Extract the [x, y] coordinate from the center of the cell holding the provided text.  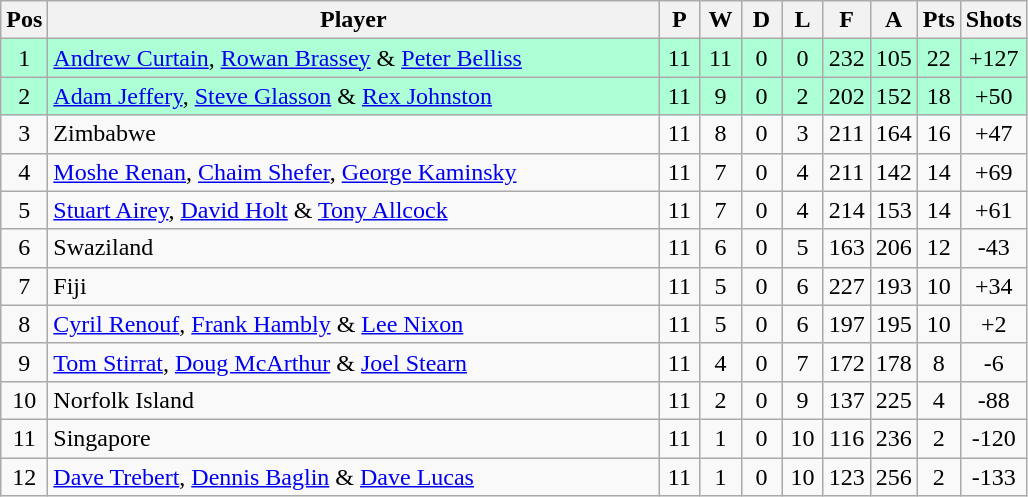
232 [846, 58]
-133 [994, 477]
P [680, 20]
Moshe Renan, Chaim Shefer, George Kaminsky [354, 172]
256 [894, 477]
18 [938, 96]
Stuart Airey, David Holt & Tony Allcock [354, 210]
+34 [994, 286]
Pts [938, 20]
123 [846, 477]
A [894, 20]
152 [894, 96]
163 [846, 248]
Pos [24, 20]
Player [354, 20]
137 [846, 400]
L [802, 20]
214 [846, 210]
+47 [994, 134]
197 [846, 324]
172 [846, 362]
Adam Jeffery, Steve Glasson & Rex Johnston [354, 96]
195 [894, 324]
+127 [994, 58]
+2 [994, 324]
193 [894, 286]
178 [894, 362]
F [846, 20]
-43 [994, 248]
116 [846, 438]
+50 [994, 96]
206 [894, 248]
Singapore [354, 438]
Swaziland [354, 248]
202 [846, 96]
W [720, 20]
22 [938, 58]
+61 [994, 210]
Shots [994, 20]
Fiji [354, 286]
Andrew Curtain, Rowan Brassey & Peter Belliss [354, 58]
-6 [994, 362]
D [762, 20]
-120 [994, 438]
Cyril Renouf, Frank Hambly & Lee Nixon [354, 324]
Tom Stirrat, Doug McArthur & Joel Stearn [354, 362]
Norfolk Island [354, 400]
142 [894, 172]
16 [938, 134]
Dave Trebert, Dennis Baglin & Dave Lucas [354, 477]
105 [894, 58]
236 [894, 438]
225 [894, 400]
153 [894, 210]
227 [846, 286]
164 [894, 134]
+69 [994, 172]
Zimbabwe [354, 134]
-88 [994, 400]
